Determine the (X, Y) coordinate at the center of the cell enclosing the given text.  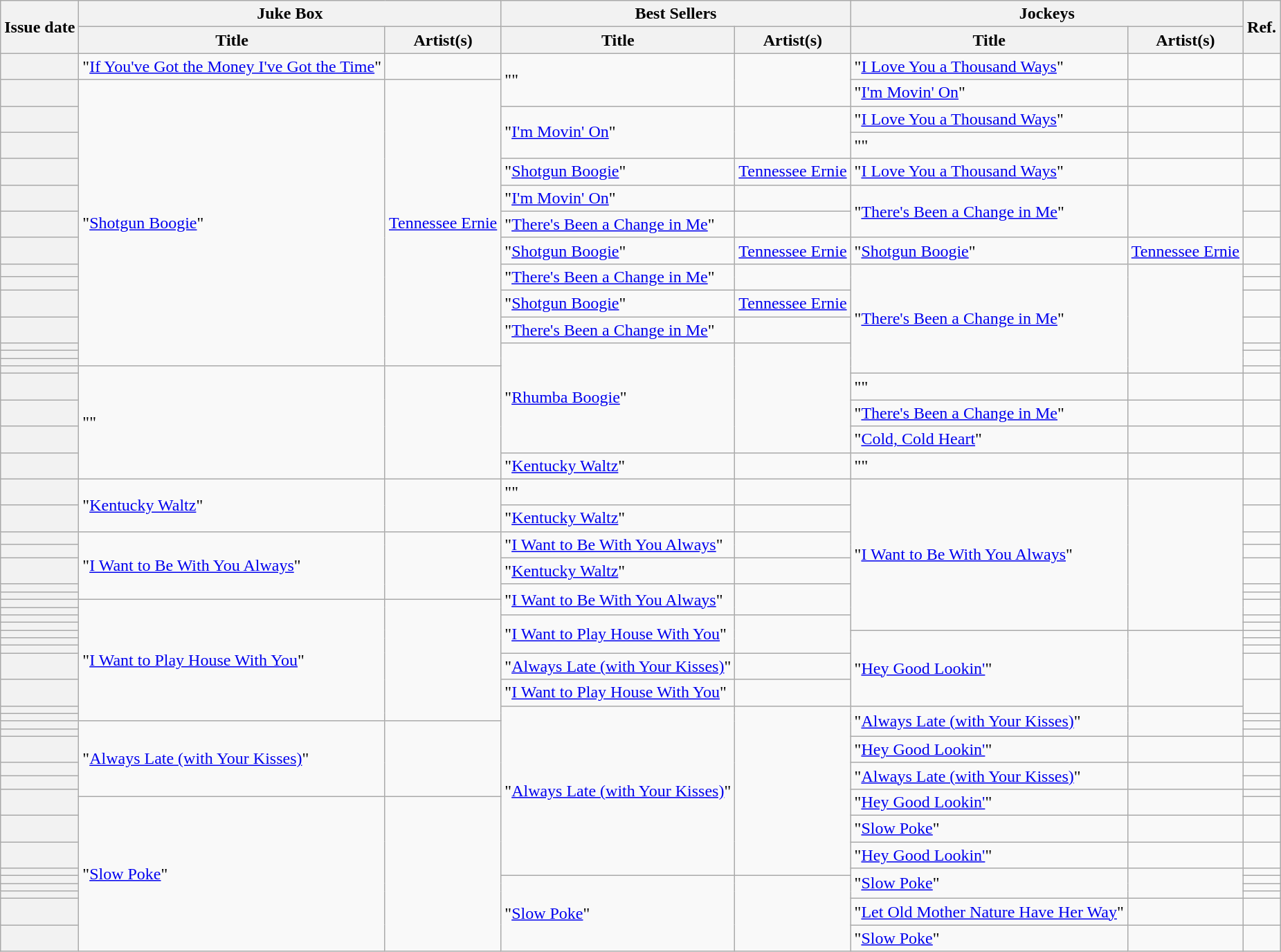
Best Sellers (675, 14)
Ref. (1262, 27)
Juke Box (290, 14)
"Let Old Mother Nature Have Her Way" (989, 912)
Issue date (40, 27)
"Rhumba Boogie" (618, 398)
"Cold, Cold Heart" (989, 439)
"If You've Got the Money I've Got the Time" (233, 66)
Jockeys (1046, 14)
